Locate the cell with the specified text and output its (x, y) center coordinate. 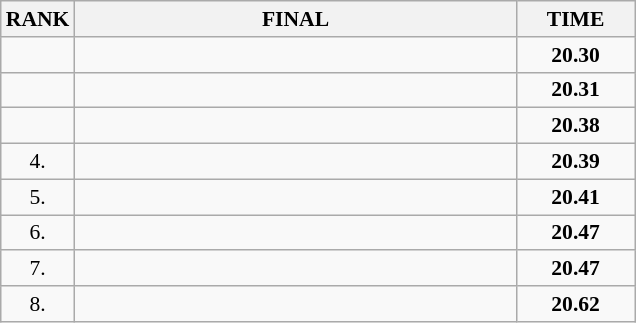
5. (38, 197)
FINAL (295, 19)
20.31 (576, 90)
RANK (38, 19)
TIME (576, 19)
4. (38, 162)
20.30 (576, 55)
7. (38, 269)
6. (38, 233)
20.62 (576, 304)
20.38 (576, 126)
8. (38, 304)
20.39 (576, 162)
20.41 (576, 197)
